Capture the cell that displays the provided text and extract its [X, Y] central coordinate. 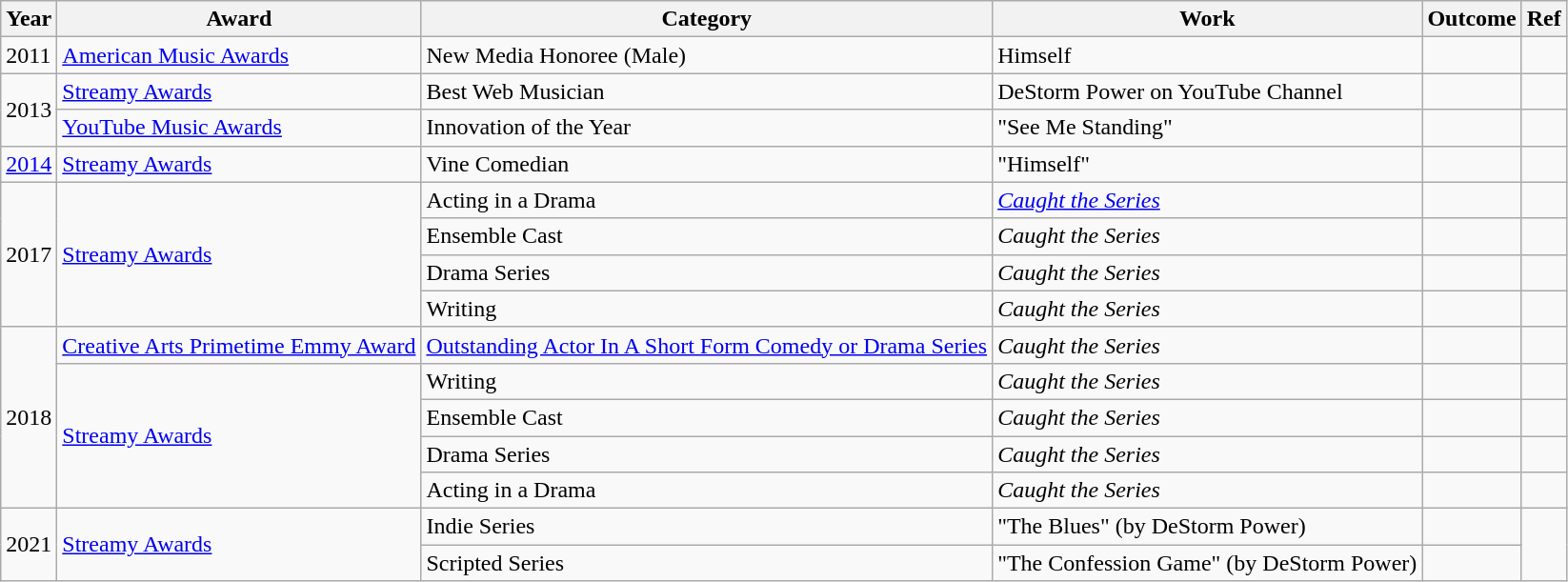
Himself [1208, 55]
Indie Series [707, 527]
New Media Honoree (Male) [707, 55]
2013 [29, 110]
2011 [29, 55]
2021 [29, 545]
Year [29, 19]
"See Me Standing" [1208, 128]
"Himself" [1208, 164]
2018 [29, 417]
2017 [29, 254]
American Music Awards [239, 55]
Scripted Series [707, 563]
Award [239, 19]
"The Blues" (by DeStorm Power) [1208, 527]
YouTube Music Awards [239, 128]
Creative Arts Primetime Emmy Award [239, 345]
"The Confession Game" (by DeStorm Power) [1208, 563]
Category [707, 19]
DeStorm Power on YouTube Channel [1208, 91]
2014 [29, 164]
Innovation of the Year [707, 128]
Outcome [1472, 19]
Ref [1543, 19]
Best Web Musician [707, 91]
Work [1208, 19]
Outstanding Actor In A Short Form Comedy or Drama Series [707, 345]
Vine Comedian [707, 164]
